From the cell containing the given text, extract its center point as (x, y) coordinate. 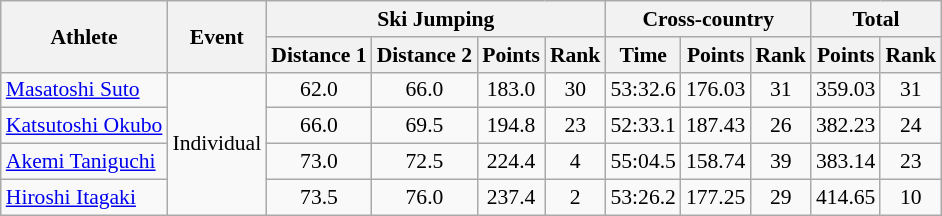
62.0 (318, 90)
10 (910, 197)
187.43 (716, 126)
176.03 (716, 90)
383.14 (846, 162)
Event (216, 36)
73.5 (318, 197)
Akemi Taniguchi (84, 162)
Total (876, 19)
Ski Jumping (436, 19)
Masatoshi Suto (84, 90)
183.0 (511, 90)
Hiroshi Itagaki (84, 197)
224.4 (511, 162)
52:33.1 (642, 126)
55:04.5 (642, 162)
76.0 (424, 197)
359.03 (846, 90)
Katsutoshi Okubo (84, 126)
Distance 1 (318, 55)
2 (576, 197)
72.5 (424, 162)
29 (780, 197)
4 (576, 162)
237.4 (511, 197)
53:26.2 (642, 197)
Individual (216, 143)
177.25 (716, 197)
69.5 (424, 126)
39 (780, 162)
414.65 (846, 197)
Athlete (84, 36)
26 (780, 126)
53:32.6 (642, 90)
30 (576, 90)
194.8 (511, 126)
382.23 (846, 126)
73.0 (318, 162)
24 (910, 126)
Time (642, 55)
Cross-country (708, 19)
Distance 2 (424, 55)
158.74 (716, 162)
